From the cell containing the given text, extract its center point as [x, y] coordinate. 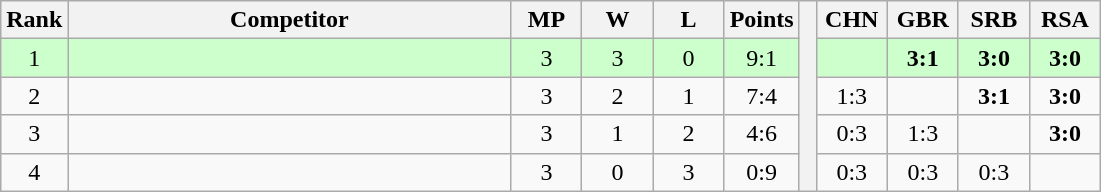
W [618, 20]
GBR [922, 20]
4 [34, 172]
0:9 [762, 172]
Rank [34, 20]
CHN [852, 20]
RSA [1064, 20]
9:1 [762, 58]
MP [546, 20]
Points [762, 20]
SRB [994, 20]
4:6 [762, 134]
Competitor [290, 20]
7:4 [762, 96]
L [688, 20]
